Detect which cell encompasses the target text, then output its [x, y] center coordinate. 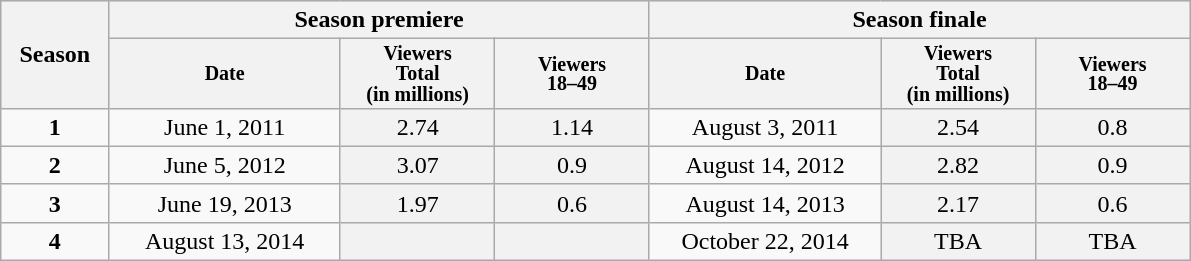
2.74 [417, 127]
August 3, 2011 [765, 127]
August 14, 2013 [765, 203]
August 14, 2012 [765, 165]
June 1, 2011 [225, 127]
Season premiere [379, 20]
2.17 [958, 203]
1.14 [572, 127]
2 [55, 165]
4 [55, 241]
2.82 [958, 165]
October 22, 2014 [765, 241]
3.07 [417, 165]
2.54 [958, 127]
1.97 [417, 203]
3 [55, 203]
Season [55, 55]
Season finale [920, 20]
1 [55, 127]
0.8 [1112, 127]
June 5, 2012 [225, 165]
June 19, 2013 [225, 203]
August 13, 2014 [225, 241]
